Identify which cell holds the provided text, then report its [X, Y] central coordinate. 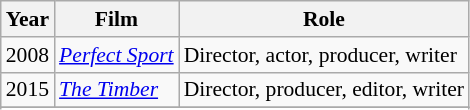
Director, producer, editor, writer [324, 90]
Year [28, 19]
Film [116, 19]
Perfect Sport [116, 55]
The Timber [116, 90]
Role [324, 19]
2015 [28, 90]
Director, actor, producer, writer [324, 55]
2008 [28, 55]
